Return [x, y] of the center of cell containing provided text 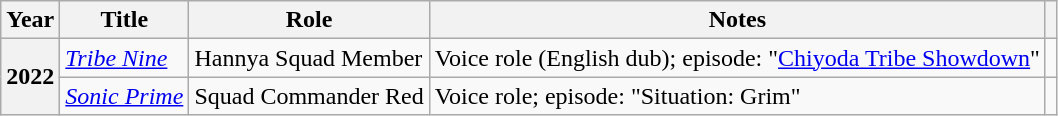
Squad Commander Red [309, 96]
Voice role; episode: "Situation: Grim" [737, 96]
Hannya Squad Member [309, 58]
Year [30, 20]
Title [124, 20]
Sonic Prime [124, 96]
Tribe Nine [124, 58]
2022 [30, 77]
Notes [737, 20]
Role [309, 20]
Voice role (English dub); episode: "Chiyoda Tribe Showdown" [737, 58]
